Find where the given text appears and provide that cell's center as (X, Y) coordinate. 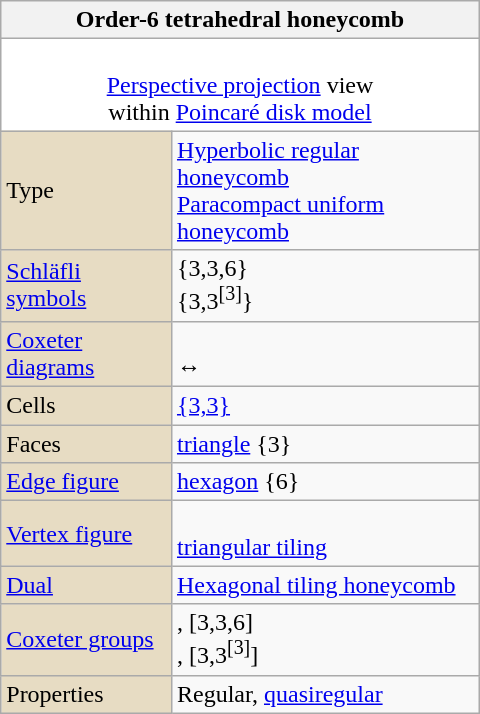
Cells (86, 406)
{3,3} (325, 406)
Coxeter diagrams (86, 354)
, [3,3,6], [3,3[3]] (325, 640)
Regular, quasiregular (325, 694)
Faces (86, 444)
Hexagonal tiling honeycomb (325, 585)
Coxeter groups (86, 640)
Vertex figure (86, 534)
Perspective projection viewwithin Poincaré disk model (240, 85)
Type (86, 190)
Hyperbolic regular honeycombParacompact uniform honeycomb (325, 190)
triangular tiling (325, 534)
Properties (86, 694)
hexagon {6} (325, 482)
Order-6 tetrahedral honeycomb (240, 20)
Schläfli symbols (86, 286)
Edge figure (86, 482)
{3,3,6}{3,3[3]} (325, 286)
triangle {3} (325, 444)
Dual (86, 585)
↔ (325, 354)
